Extract the [x, y] coordinate from the center of the cell holding the provided text.  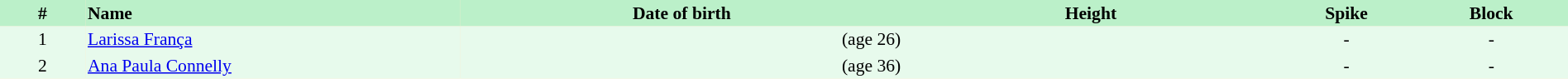
Ana Paula Connelly [273, 66]
(age 26) [681, 40]
Name [273, 13]
Block [1491, 13]
# [43, 13]
2 [43, 66]
Spike [1346, 13]
Larissa França [273, 40]
1 [43, 40]
(age 36) [681, 66]
Date of birth [681, 13]
Height [1090, 13]
